Extract the (X, Y) coordinate from the center of the cell holding the provided text.  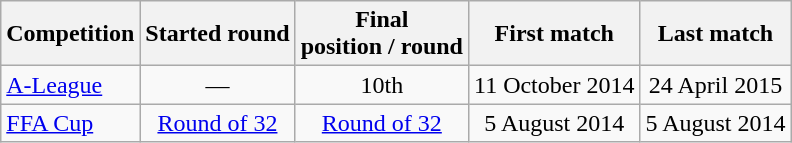
Started round (218, 34)
Last match (716, 34)
A-League (70, 85)
FFA Cup (70, 123)
Competition (70, 34)
First match (554, 34)
11 October 2014 (554, 85)
Final position / round (382, 34)
24 April 2015 (716, 85)
10th (382, 85)
— (218, 85)
